Return [x, y] of the center of cell containing provided text 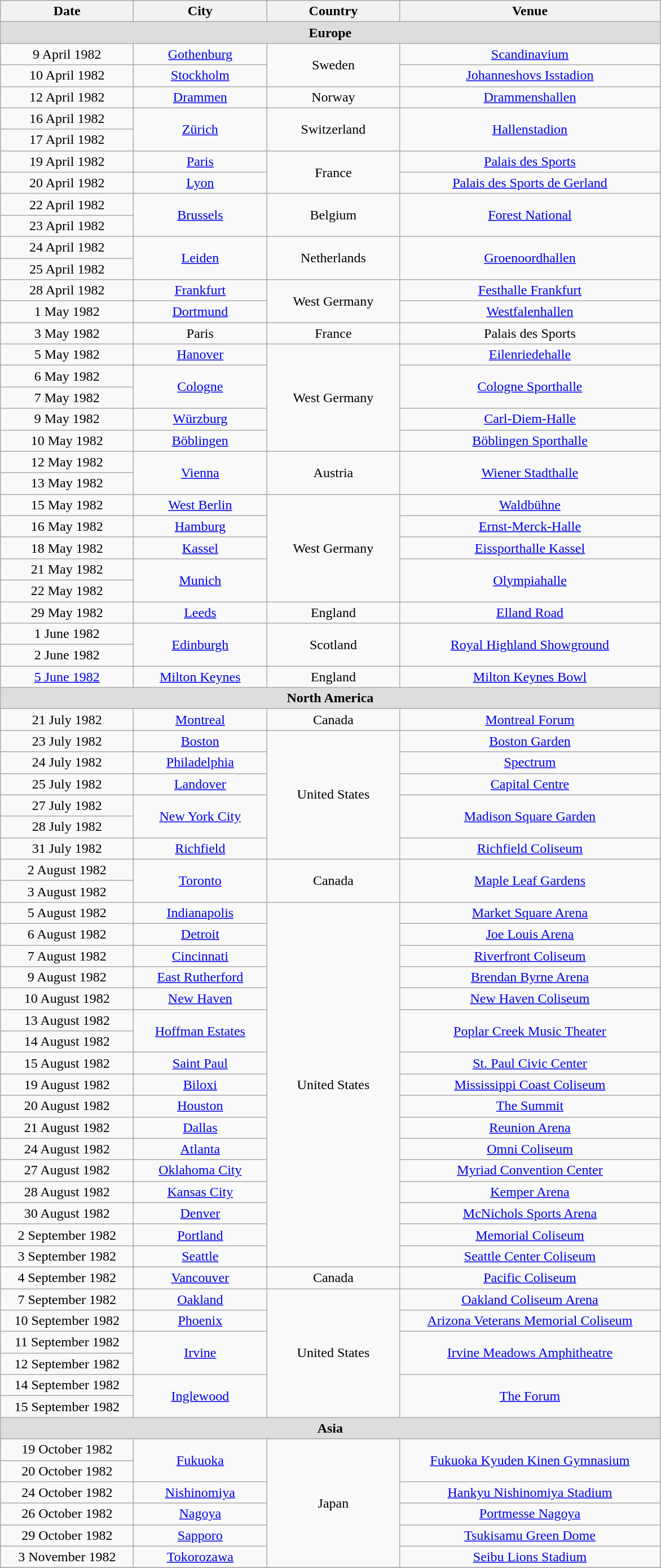
25 April 1982 [67, 269]
St. Paul Civic Center [530, 1063]
Royal Highland Showground [530, 645]
Vienna [200, 473]
North America [330, 698]
22 May 1982 [67, 591]
Eilenriedehalle [530, 355]
Cologne [200, 387]
Wiener Stadthalle [530, 473]
28 August 1982 [67, 1192]
Oklahoma City [200, 1170]
21 July 1982 [67, 720]
22 April 1982 [67, 204]
6 May 1982 [67, 376]
Joe Louis Arena [530, 934]
Arizona Veterans Memorial Coliseum [530, 1321]
Landover [200, 784]
Festhalle Frankfurt [530, 290]
Houston [200, 1106]
20 October 1982 [67, 1471]
15 September 1982 [67, 1407]
Detroit [200, 934]
16 April 1982 [67, 118]
27 July 1982 [67, 805]
10 April 1982 [67, 76]
Oakland [200, 1299]
Phoenix [200, 1321]
Seattle Center Coliseum [530, 1256]
28 April 1982 [67, 290]
Edinburgh [200, 645]
Boston [200, 741]
Cincinnati [200, 956]
21 August 1982 [67, 1127]
Olympiahalle [530, 580]
1 June 1982 [67, 634]
Leiden [200, 258]
Gothenburg [200, 54]
Montreal Forum [530, 720]
5 June 1982 [67, 677]
Waldbühne [530, 505]
Palais des Sports de Gerland [530, 183]
2 September 1982 [67, 1235]
Omni Coliseum [530, 1149]
Boston Garden [530, 741]
Milton Keynes Bowl [530, 677]
16 May 1982 [67, 526]
Switzerland [333, 129]
3 November 1982 [67, 1557]
24 July 1982 [67, 763]
Nishinomiya [200, 1492]
23 July 1982 [67, 741]
15 May 1982 [67, 505]
Munich [200, 580]
Tokorozawa [200, 1557]
Philadelphia [200, 763]
Kassel [200, 548]
18 May 1982 [67, 548]
26 October 1982 [67, 1514]
Richfield Coliseum [530, 848]
Montreal [200, 720]
Dortmund [200, 312]
Memorial Coliseum [530, 1235]
Market Square Arena [530, 913]
3 September 1982 [67, 1256]
Zürich [200, 129]
Brussels [200, 215]
Sapporo [200, 1535]
Hallenstadion [530, 129]
Hankyu Nishinomiya Stadium [530, 1492]
23 April 1982 [67, 226]
Böblingen [200, 441]
Fukuoka [200, 1460]
Forest National [530, 215]
Denver [200, 1213]
Ernst-Merck-Halle [530, 526]
Hanover [200, 355]
28 July 1982 [67, 827]
New York City [200, 816]
Groenoordhallen [530, 258]
Maple Leaf Gardens [530, 880]
Scandinavium [530, 54]
Seibu Lions Stadium [530, 1557]
Frankfurt [200, 290]
10 August 1982 [67, 999]
13 May 1982 [67, 483]
29 May 1982 [67, 612]
The Forum [530, 1396]
Cologne Sporthalle [530, 387]
7 May 1982 [67, 398]
Scotland [333, 645]
Johanneshovs Isstadion [530, 76]
Böblingen Sporthalle [530, 441]
6 August 1982 [67, 934]
Biloxi [200, 1085]
Tsukisamu Green Dome [530, 1535]
9 August 1982 [67, 977]
5 August 1982 [67, 913]
Leeds [200, 612]
21 May 1982 [67, 569]
Oakland Coliseum Arena [530, 1299]
Hoffman Estates [200, 1031]
New Haven Coliseum [530, 999]
Dallas [200, 1127]
Drammenshallen [530, 97]
4 September 1982 [67, 1278]
Drammen [200, 97]
Asia [330, 1428]
Pacific Coliseum [530, 1278]
10 May 1982 [67, 441]
20 August 1982 [67, 1106]
24 August 1982 [67, 1149]
West Berlin [200, 505]
Fukuoka Kyuden Kinen Gymnasium [530, 1460]
New Haven [200, 999]
Reunion Arena [530, 1127]
Country [333, 11]
14 September 1982 [67, 1385]
12 May 1982 [67, 462]
Sweden [333, 65]
Westfalenhallen [530, 312]
15 August 1982 [67, 1063]
Capital Centre [530, 784]
Carl-Diem-Halle [530, 419]
2 June 1982 [67, 655]
12 April 1982 [67, 97]
30 August 1982 [67, 1213]
The Summit [530, 1106]
9 April 1982 [67, 54]
Indianapolis [200, 913]
25 July 1982 [67, 784]
Austria [333, 473]
Inglewood [200, 1396]
Hamburg [200, 526]
Milton Keynes [200, 677]
Elland Road [530, 612]
City [200, 11]
Seattle [200, 1256]
Stockholm [200, 76]
Portland [200, 1235]
14 August 1982 [67, 1042]
Portmesse Nagoya [530, 1514]
Venue [530, 11]
27 August 1982 [67, 1170]
31 July 1982 [67, 848]
Madison Square Garden [530, 816]
19 April 1982 [67, 161]
20 April 1982 [67, 183]
Netherlands [333, 258]
3 May 1982 [67, 333]
Date [67, 11]
19 October 1982 [67, 1450]
Mississippi Coast Coliseum [530, 1085]
Kemper Arena [530, 1192]
10 September 1982 [67, 1321]
24 October 1982 [67, 1492]
Spectrum [530, 763]
Poplar Creek Music Theater [530, 1031]
Würzburg [200, 419]
Irvine [200, 1353]
5 May 1982 [67, 355]
Myriad Convention Center [530, 1170]
Lyon [200, 183]
East Rutherford [200, 977]
3 August 1982 [67, 891]
Japan [333, 1503]
Richfield [200, 848]
Europe [330, 33]
1 May 1982 [67, 312]
13 August 1982 [67, 1020]
17 April 1982 [67, 140]
Norway [333, 97]
Saint Paul [200, 1063]
Vancouver [200, 1278]
7 August 1982 [67, 956]
29 October 1982 [67, 1535]
Irvine Meadows Amphitheatre [530, 1353]
19 August 1982 [67, 1085]
7 September 1982 [67, 1299]
McNichols Sports Arena [530, 1213]
Toronto [200, 880]
24 April 1982 [67, 247]
Brendan Byrne Arena [530, 977]
Nagoya [200, 1514]
2 August 1982 [67, 870]
12 September 1982 [67, 1364]
Riverfront Coliseum [530, 956]
Belgium [333, 215]
9 May 1982 [67, 419]
11 September 1982 [67, 1342]
Eissporthalle Kassel [530, 548]
Kansas City [200, 1192]
Atlanta [200, 1149]
